Scan for the cell matching the given text and deliver its (X, Y) coordinate at center. 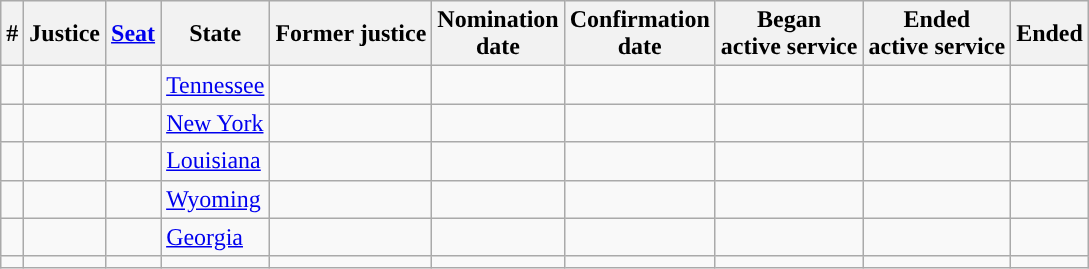
Endedactive service (937, 34)
Justice (65, 34)
Louisiana (216, 161)
# (12, 34)
New York (216, 123)
Beganactive service (789, 34)
Confirmationdate (640, 34)
Georgia (216, 237)
Seat (134, 34)
State (216, 34)
Ended (1050, 34)
Nominationdate (498, 34)
Wyoming (216, 199)
Tennessee (216, 85)
Former justice (351, 34)
